From the cell containing the given text, extract its center point as [X, Y] coordinate. 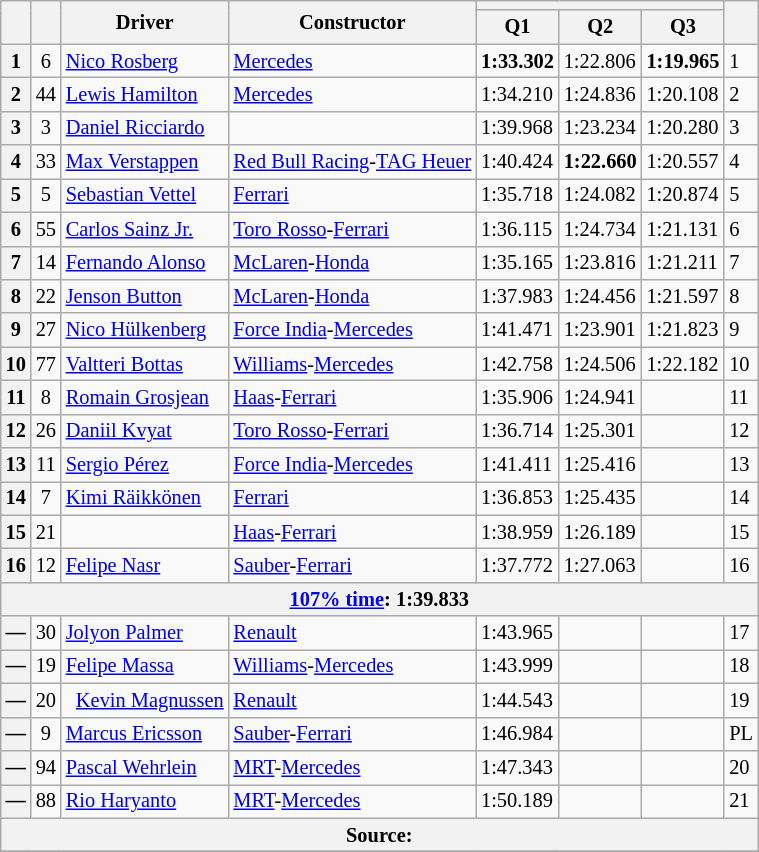
1:22.182 [684, 364]
1:42.758 [518, 364]
Max Verstappen [145, 162]
1:22.660 [600, 162]
1:37.772 [518, 565]
1:46.984 [518, 734]
1:25.435 [600, 498]
1:35.718 [518, 195]
1:23.901 [600, 330]
1:27.063 [600, 565]
Jolyon Palmer [145, 633]
1:35.906 [518, 397]
1:26.189 [600, 532]
1:20.557 [684, 162]
1:40.424 [518, 162]
1:21.597 [684, 296]
Kevin Magnussen [145, 700]
1:20.108 [684, 94]
1:33.302 [518, 61]
Q3 [684, 27]
Red Bull Racing-TAG Heuer [353, 162]
1:24.734 [600, 229]
1:36.853 [518, 498]
1:41.471 [518, 330]
Felipe Massa [145, 666]
Pascal Wehrlein [145, 767]
1:24.836 [600, 94]
Daniil Kvyat [145, 431]
22 [46, 296]
Romain Grosjean [145, 397]
Nico Rosberg [145, 61]
30 [46, 633]
Fernando Alonso [145, 263]
1:39.968 [518, 128]
94 [46, 767]
88 [46, 801]
33 [46, 162]
Sergio Pérez [145, 465]
1:25.416 [600, 465]
Driver [145, 22]
44 [46, 94]
Q1 [518, 27]
27 [46, 330]
1:25.301 [600, 431]
1:22.806 [600, 61]
1:35.165 [518, 263]
Rio Haryanto [145, 801]
1:23.816 [600, 263]
Sebastian Vettel [145, 195]
Jenson Button [145, 296]
1:34.210 [518, 94]
1:50.189 [518, 801]
1:47.343 [518, 767]
Valtteri Bottas [145, 364]
1:37.983 [518, 296]
1:43.999 [518, 666]
Kimi Räikkönen [145, 498]
1:24.506 [600, 364]
1:24.456 [600, 296]
PL [740, 734]
Source: [380, 835]
1:21.823 [684, 330]
1:24.941 [600, 397]
1:44.543 [518, 700]
1:21.131 [684, 229]
1:23.234 [600, 128]
Q2 [600, 27]
77 [46, 364]
1:36.115 [518, 229]
17 [740, 633]
26 [46, 431]
55 [46, 229]
1:20.280 [684, 128]
Marcus Ericsson [145, 734]
Lewis Hamilton [145, 94]
18 [740, 666]
Felipe Nasr [145, 565]
1:24.082 [600, 195]
1:41.411 [518, 465]
1:19.965 [684, 61]
Constructor [353, 22]
107% time: 1:39.833 [380, 599]
Nico Hülkenberg [145, 330]
1:21.211 [684, 263]
Carlos Sainz Jr. [145, 229]
1:20.874 [684, 195]
1:43.965 [518, 633]
1:36.714 [518, 431]
Daniel Ricciardo [145, 128]
1:38.959 [518, 532]
